Detect which cell encompasses the target text, then output its [X, Y] center coordinate. 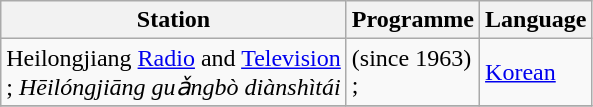
(since 1963) ; [412, 72]
Korean [536, 72]
Station [174, 20]
Programme [412, 20]
Heilongjiang Radio and Television ; Hēilóngjiāng guǎngbò diànshìtái [174, 72]
Language [536, 20]
